Provide the (X, Y) coordinate of the cell's center where the given text is located.  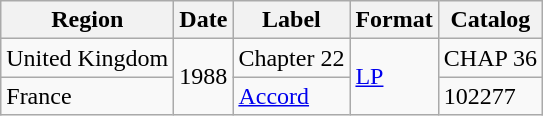
102277 (490, 96)
Chapter 22 (292, 58)
France (88, 96)
Accord (292, 96)
Label (292, 20)
LP (394, 77)
Catalog (490, 20)
United Kingdom (88, 58)
1988 (204, 77)
Format (394, 20)
CHAP 36 (490, 58)
Date (204, 20)
Region (88, 20)
